Determine the (X, Y) coordinate at the center of the cell enclosing the given text.  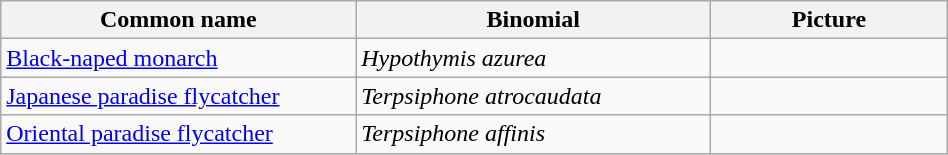
Binomial (534, 20)
Black-naped monarch (178, 58)
Common name (178, 20)
Picture (830, 20)
Oriental paradise flycatcher (178, 134)
Terpsiphone affinis (534, 134)
Terpsiphone atrocaudata (534, 96)
Japanese paradise flycatcher (178, 96)
Hypothymis azurea (534, 58)
